Provide the [X, Y] coordinate of the cell's center where the given text is located.  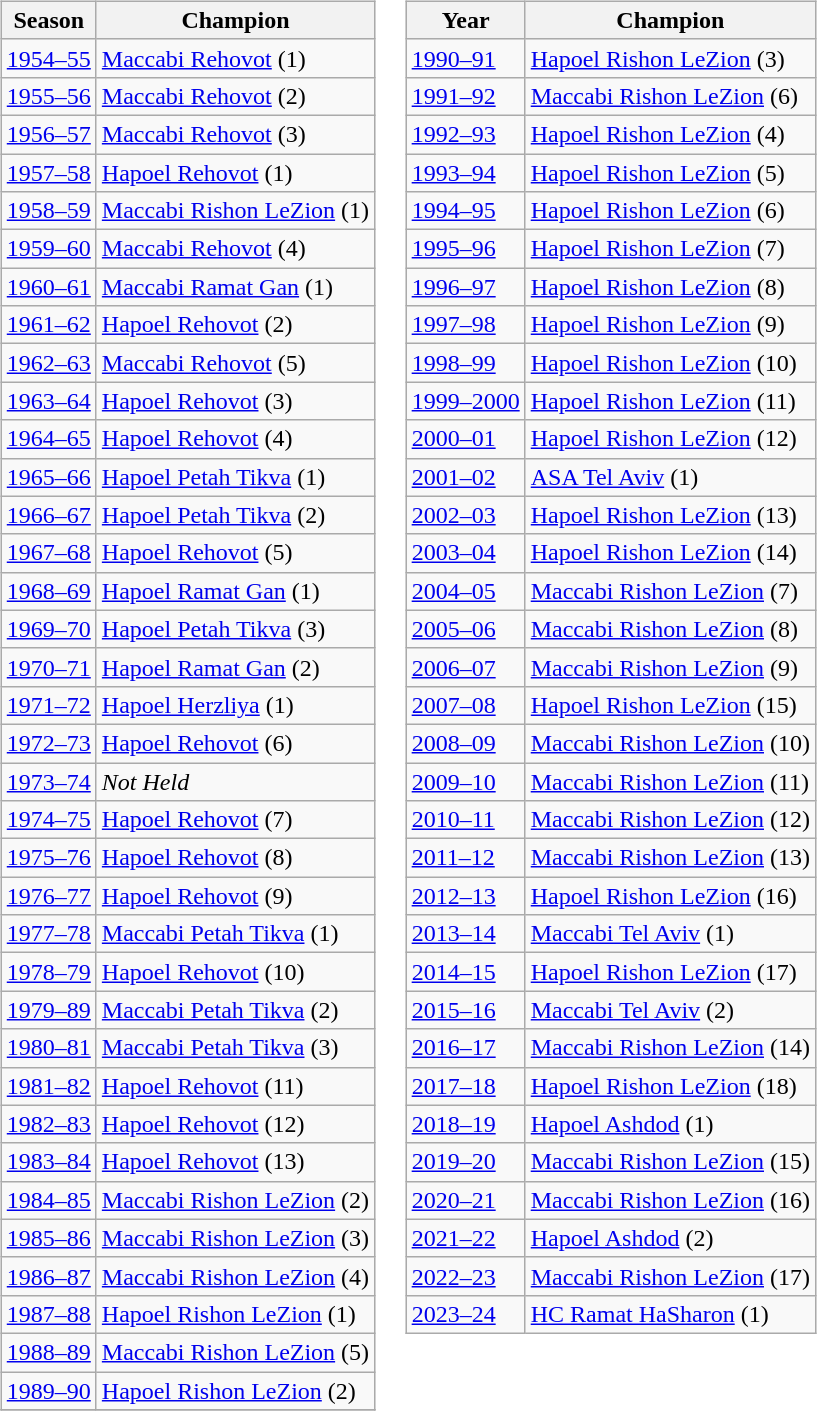
1982–83 [48, 1124]
Maccabi Rishon LeZion (17) [670, 1276]
2000–01 [466, 439]
Maccabi Rishon LeZion (11) [670, 781]
Maccabi Ramat Gan (1) [235, 287]
2005–06 [466, 629]
2004–05 [466, 591]
1985–86 [48, 1238]
1976–77 [48, 896]
Hapoel Rehovot (6) [235, 743]
2014–15 [466, 972]
Maccabi Rishon LeZion (12) [670, 820]
1961–62 [48, 325]
1994–95 [466, 211]
1983–84 [48, 1162]
Hapoel Rehovot (7) [235, 820]
Hapoel Rishon LeZion (14) [670, 553]
Maccabi Rishon LeZion (1) [235, 211]
1978–79 [48, 972]
Maccabi Rishon LeZion (7) [670, 591]
Maccabi Rishon LeZion (16) [670, 1200]
2013–14 [466, 934]
2021–22 [466, 1238]
Hapoel Ashdod (1) [670, 1124]
Hapoel Rehovot (3) [235, 401]
1992–93 [466, 134]
1996–97 [466, 287]
1960–61 [48, 287]
1958–59 [48, 211]
Hapoel Rishon LeZion (8) [670, 287]
Hapoel Rishon LeZion (18) [670, 1086]
Maccabi Petah Tikva (2) [235, 1010]
Hapoel Rehovot (5) [235, 553]
Hapoel Petah Tikva (2) [235, 515]
Maccabi Rishon LeZion (2) [235, 1200]
Hapoel Rehovot (13) [235, 1162]
Hapoel Rishon LeZion (17) [670, 972]
Hapoel Rehovot (1) [235, 173]
Hapoel Petah Tikva (1) [235, 477]
Maccabi Tel Aviv (1) [670, 934]
Maccabi Rishon LeZion (13) [670, 858]
Not Held [235, 781]
2022–23 [466, 1276]
Maccabi Rishon LeZion (8) [670, 629]
1967–68 [48, 553]
1954–55 [48, 58]
1955–56 [48, 96]
Maccabi Petah Tikva (3) [235, 1048]
1979–89 [48, 1010]
Maccabi Rishon LeZion (15) [670, 1162]
2010–11 [466, 820]
Hapoel Rehovot (9) [235, 896]
Hapoel Rehovot (4) [235, 439]
Maccabi Rishon LeZion (10) [670, 743]
1973–74 [48, 781]
1969–70 [48, 629]
2001–02 [466, 477]
1980–81 [48, 1048]
HC Ramat HaSharon (1) [670, 1314]
Hapoel Rehovot (8) [235, 858]
Year [466, 20]
Maccabi Rishon LeZion (14) [670, 1048]
1991–92 [466, 96]
1971–72 [48, 705]
Hapoel Ashdod (2) [670, 1238]
Hapoel Rishon LeZion (5) [670, 173]
Hapoel Rishon LeZion (4) [670, 134]
1975–76 [48, 858]
Hapoel Rishon LeZion (13) [670, 515]
Hapoel Rishon LeZion (2) [235, 1391]
1956–57 [48, 134]
1981–82 [48, 1086]
Maccabi Rishon LeZion (4) [235, 1276]
Season [48, 20]
Hapoel Rishon LeZion (9) [670, 325]
1965–66 [48, 477]
1990–91 [466, 58]
1972–73 [48, 743]
Maccabi Rehovot (3) [235, 134]
1986–87 [48, 1276]
Hapoel Herzliya (1) [235, 705]
2012–13 [466, 896]
2009–10 [466, 781]
Maccabi Rishon LeZion (3) [235, 1238]
2015–16 [466, 1010]
2018–19 [466, 1124]
1968–69 [48, 591]
1998–99 [466, 363]
Maccabi Petah Tikva (1) [235, 934]
1970–71 [48, 667]
2011–12 [466, 858]
2003–04 [466, 553]
2017–18 [466, 1086]
Hapoel Rishon LeZion (3) [670, 58]
1959–60 [48, 249]
Hapoel Rehovot (11) [235, 1086]
Maccabi Rishon LeZion (6) [670, 96]
Hapoel Rishon LeZion (11) [670, 401]
2019–20 [466, 1162]
1997–98 [466, 325]
1963–64 [48, 401]
2020–21 [466, 1200]
1966–67 [48, 515]
1989–90 [48, 1391]
Hapoel Rishon LeZion (15) [670, 705]
Hapoel Petah Tikva (3) [235, 629]
Maccabi Tel Aviv (2) [670, 1010]
Maccabi Rishon LeZion (9) [670, 667]
1987–88 [48, 1314]
2007–08 [466, 705]
1964–65 [48, 439]
1993–94 [466, 173]
2008–09 [466, 743]
Hapoel Rehovot (2) [235, 325]
Hapoel Rishon LeZion (7) [670, 249]
2023–24 [466, 1314]
Maccabi Rehovot (5) [235, 363]
1999–2000 [466, 401]
2002–03 [466, 515]
Hapoel Ramat Gan (1) [235, 591]
Maccabi Rehovot (2) [235, 96]
1988–89 [48, 1352]
Maccabi Rehovot (4) [235, 249]
Hapoel Ramat Gan (2) [235, 667]
Hapoel Rishon LeZion (12) [670, 439]
2006–07 [466, 667]
1977–78 [48, 934]
Hapoel Rishon LeZion (10) [670, 363]
2016–17 [466, 1048]
1957–58 [48, 173]
1974–75 [48, 820]
1962–63 [48, 363]
1984–85 [48, 1200]
Hapoel Rishon LeZion (16) [670, 896]
Maccabi Rishon LeZion (5) [235, 1352]
Hapoel Rishon LeZion (6) [670, 211]
ASA Tel Aviv (1) [670, 477]
Hapoel Rehovot (10) [235, 972]
Hapoel Rehovot (12) [235, 1124]
Hapoel Rishon LeZion (1) [235, 1314]
Maccabi Rehovot (1) [235, 58]
1995–96 [466, 249]
